Provide the (X, Y) coordinate of the cell's center where the given text is located.  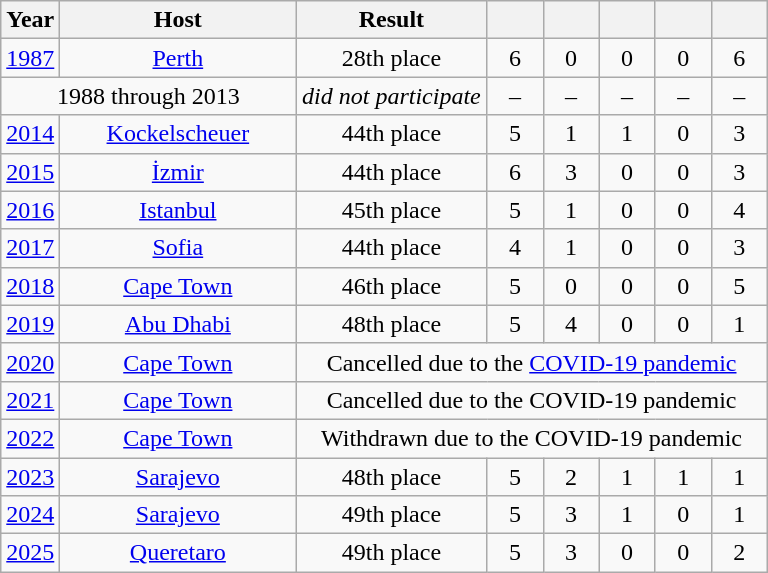
Istanbul (178, 210)
İzmir (178, 172)
Result (392, 20)
2021 (30, 400)
2024 (30, 515)
2019 (30, 324)
2015 (30, 172)
2025 (30, 553)
46th place (392, 286)
Abu Dhabi (178, 324)
Host (178, 20)
Sofia (178, 248)
did not participate (392, 96)
2016 (30, 210)
28th place (392, 58)
2014 (30, 134)
Withdrawn due to the COVID-19 pandemic (532, 438)
2023 (30, 477)
45th place (392, 210)
Queretaro (178, 553)
Year (30, 20)
Kockelscheuer (178, 134)
2020 (30, 362)
1988 through 2013 (148, 96)
2022 (30, 438)
Perth (178, 58)
2018 (30, 286)
1987 (30, 58)
2017 (30, 248)
